Provide the [x, y] coordinate of the cell's center where the given text is located.  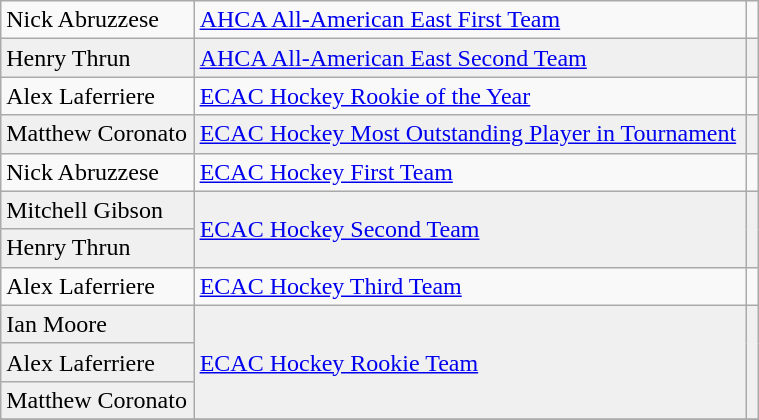
ECAC Hockey Rookie of the Year [470, 96]
ECAC Hockey Rookie Team [470, 362]
ECAC Hockey Second Team [470, 229]
Mitchell Gibson [98, 210]
ECAC Hockey Third Team [470, 286]
Ian Moore [98, 324]
ECAC Hockey Most Outstanding Player in Tournament [470, 134]
AHCA All-American East Second Team [470, 58]
ECAC Hockey First Team [470, 172]
AHCA All-American East First Team [470, 20]
